For the text-containing cell, return its midpoint in (X, Y) coordinate format. 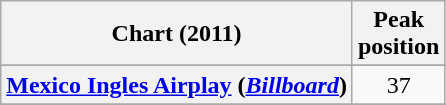
Mexico Ingles Airplay (Billboard) (177, 85)
Peakposition (398, 34)
37 (398, 85)
Chart (2011) (177, 34)
